Provide the [x, y] coordinate of the cell's center where the given text is located.  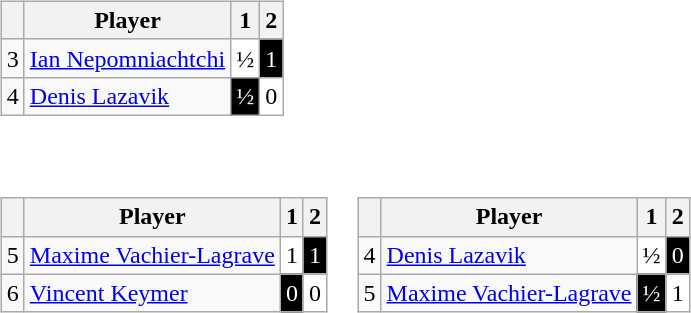
6 [12, 293]
Vincent Keymer [152, 293]
Ian Nepomniachtchi [127, 58]
3 [12, 58]
